From the cell containing the given text, extract its center point as [x, y] coordinate. 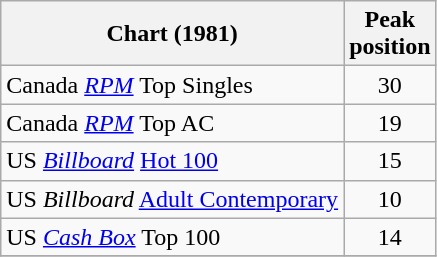
10 [390, 199]
Canada RPM Top AC [172, 123]
Chart (1981) [172, 34]
30 [390, 85]
US Billboard Hot 100 [172, 161]
15 [390, 161]
14 [390, 237]
Peakposition [390, 34]
US Cash Box Top 100 [172, 237]
Canada RPM Top Singles [172, 85]
US Billboard Adult Contemporary [172, 199]
19 [390, 123]
